Pinpoint the cell where the given text exists, returning its (x, y) midpoint coordinate. 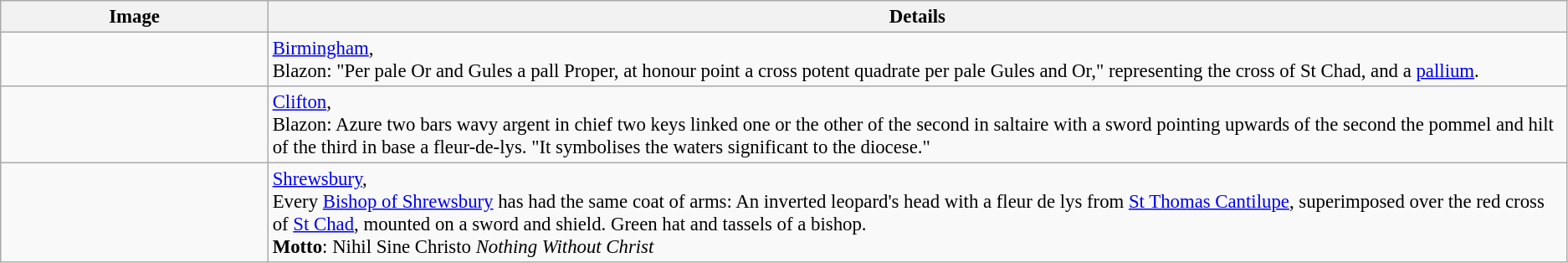
Details (917, 17)
Image (135, 17)
